Search for the cell housing the specified text and yield its [X, Y] center coordinate. 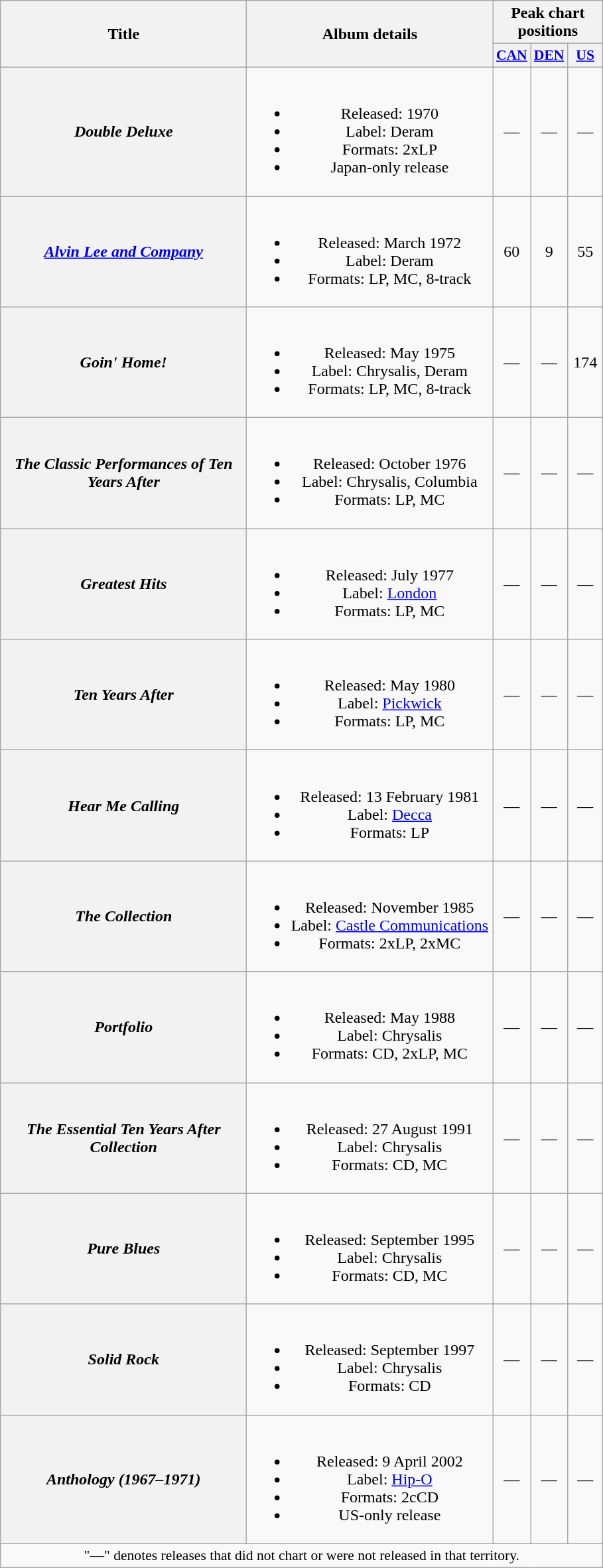
Greatest Hits [123, 584]
55 [585, 252]
Released: May 1975Label: Chrysalis, DeramFormats: LP, MC, 8-track [370, 362]
Released: 9 April 2002Label: Hip-OFormats: 2cCDUS-only release [370, 1479]
Anthology (1967–1971) [123, 1479]
The Classic Performances of Ten Years After [123, 474]
Released: March 1972Label: DeramFormats: LP, MC, 8-track [370, 252]
Alvin Lee and Company [123, 252]
Album details [370, 34]
The Essential Ten Years After Collection [123, 1138]
The Collection [123, 917]
Released: November 1985Label: Castle CommunicationsFormats: 2xLP, 2xMC [370, 917]
Ten Years After [123, 695]
Released: May 1980Label: PickwickFormats: LP, MC [370, 695]
Released: 13 February 1981Label: DeccaFormats: LP [370, 805]
Released: May 1988Label: ChrysalisFormats: CD, 2xLP, MC [370, 1027]
Released: 27 August 1991Label: ChrysalisFormats: CD, MC [370, 1138]
"—" denotes releases that did not chart or were not released in that territory. [302, 1555]
Released: September 1997Label: ChrysalisFormats: CD [370, 1360]
Title [123, 34]
Released: October 1976Label: Chrysalis, ColumbiaFormats: LP, MC [370, 474]
Portfolio [123, 1027]
Hear Me Calling [123, 805]
US [585, 56]
Released: July 1977Label: LondonFormats: LP, MC [370, 584]
174 [585, 362]
60 [512, 252]
Released: 1970Label: DeramFormats: 2xLPJapan-only release [370, 131]
Solid Rock [123, 1360]
CAN [512, 56]
Goin' Home! [123, 362]
Pure Blues [123, 1248]
Double Deluxe [123, 131]
Peak chart positions [548, 23]
9 [549, 252]
DEN [549, 56]
Released: September 1995Label: ChrysalisFormats: CD, MC [370, 1248]
